Determine the (X, Y) coordinate at the center of the cell enclosing the given text.  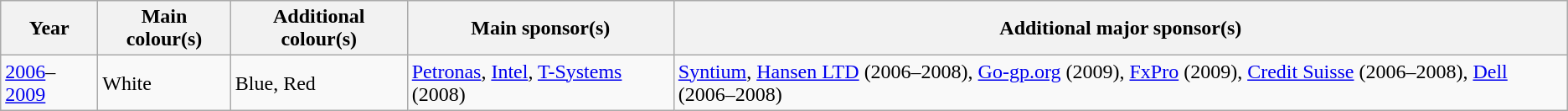
Main sponsor(s) (540, 29)
Additional major sponsor(s) (1121, 29)
Petronas, Intel, T-Systems (2008) (540, 82)
2006–2009 (49, 82)
Main colour(s) (164, 29)
Syntium, Hansen LTD (2006–2008), Go-gp.org (2009), FxPro (2009), Credit Suisse (2006–2008), Dell (2006–2008) (1121, 82)
White (164, 82)
Blue, Red (318, 82)
Year (49, 29)
Additional colour(s) (318, 29)
